For the text-containing cell, return its midpoint in [x, y] coordinate format. 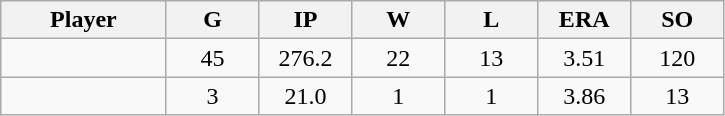
IP [306, 20]
L [492, 20]
3 [212, 96]
21.0 [306, 96]
22 [398, 58]
45 [212, 58]
120 [678, 58]
W [398, 20]
3.86 [584, 96]
Player [84, 20]
G [212, 20]
SO [678, 20]
276.2 [306, 58]
ERA [584, 20]
3.51 [584, 58]
